Pinpoint the cell where the given text exists, returning its (X, Y) midpoint coordinate. 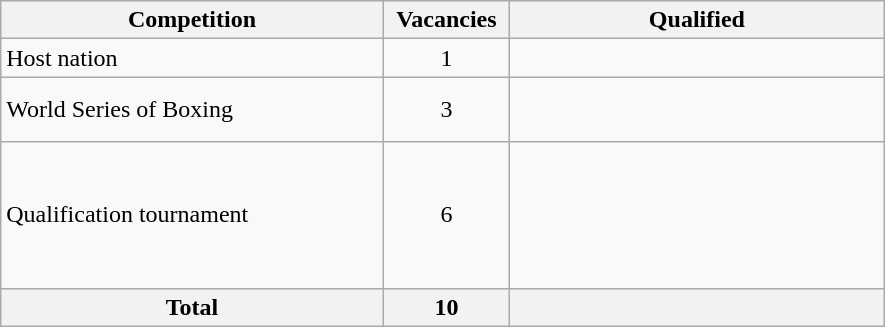
6 (446, 215)
World Series of Boxing (192, 110)
Total (192, 307)
Host nation (192, 58)
Qualification tournament (192, 215)
10 (446, 307)
1 (446, 58)
Competition (192, 20)
Vacancies (446, 20)
3 (446, 110)
Qualified (698, 20)
